Detect which cell encompasses the target text, then output its [x, y] center coordinate. 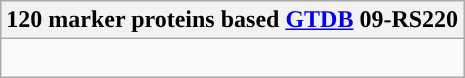
120 marker proteins based GTDB 09-RS220 [232, 20]
